Search for the cell housing the specified text and yield its (X, Y) center coordinate. 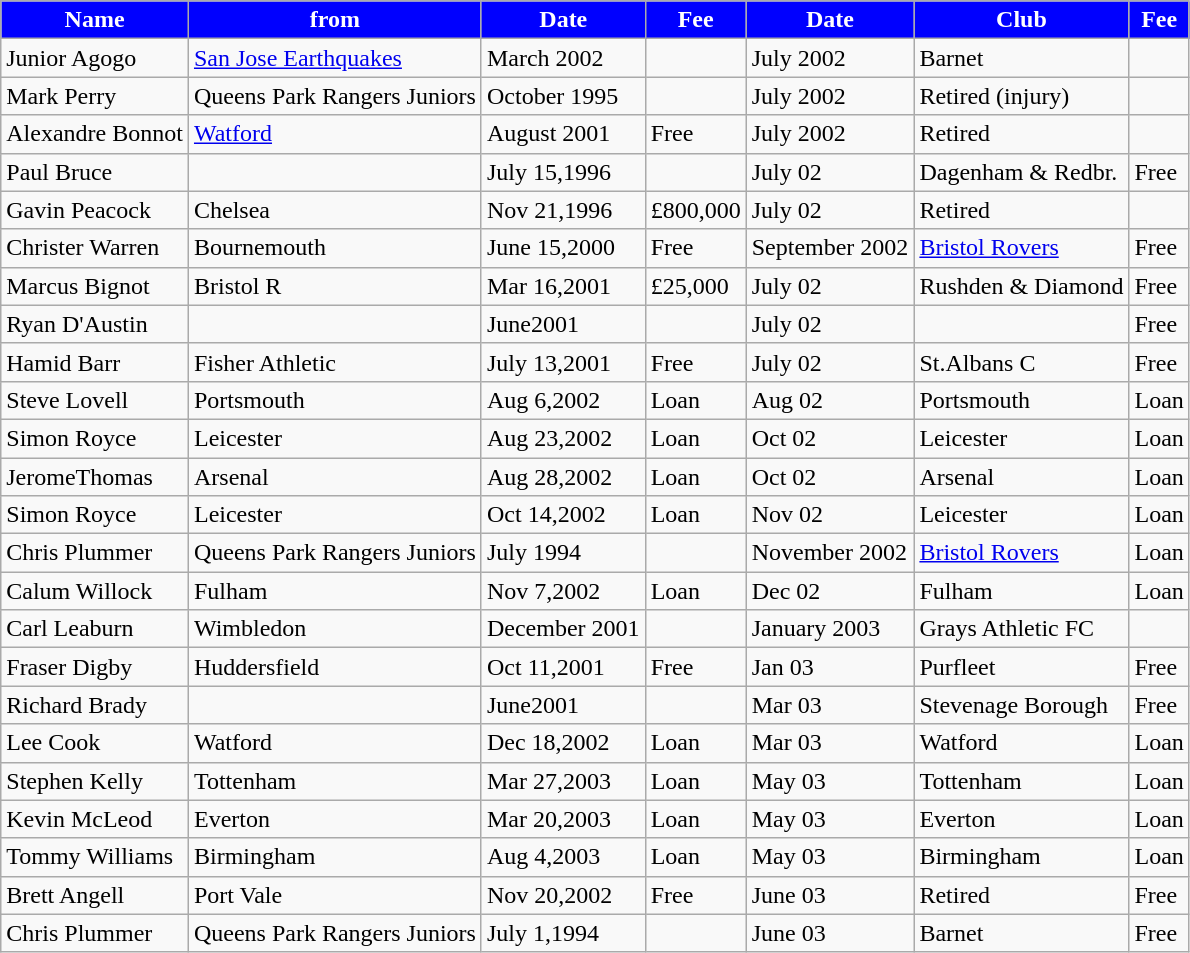
Kevin McLeod (95, 819)
Carl Leaburn (95, 629)
March 2002 (563, 58)
Aug 28,2002 (563, 477)
July 1994 (563, 553)
July 1,1994 (563, 933)
Richard Brady (95, 705)
Rushden & Diamond (1022, 286)
October 1995 (563, 96)
Christer Warren (95, 248)
Junior Agogo (95, 58)
Jan 03 (830, 667)
Mar 16,2001 (563, 286)
December 2001 (563, 629)
Hamid Barr (95, 362)
Lee Cook (95, 743)
July 15,1996 (563, 172)
Mar 27,2003 (563, 781)
Purfleet (1022, 667)
Nov 20,2002 (563, 895)
Fraser Digby (95, 667)
Stephen Kelly (95, 781)
Dec 18,2002 (563, 743)
Oct 11,2001 (563, 667)
from (334, 20)
Stevenage Borough (1022, 705)
June 15,2000 (563, 248)
Mark Perry (95, 96)
£800,000 (696, 210)
Brett Angell (95, 895)
Bristol R (334, 286)
Wimbledon (334, 629)
Fisher Athletic (334, 362)
St.Albans C (1022, 362)
Aug 4,2003 (563, 857)
Huddersfield (334, 667)
Aug 23,2002 (563, 438)
Mar 20,2003 (563, 819)
Chelsea (334, 210)
Gavin Peacock (95, 210)
Bournemouth (334, 248)
JeromeThomas (95, 477)
San Jose Earthquakes (334, 58)
Nov 21,1996 (563, 210)
January 2003 (830, 629)
Marcus Bignot (95, 286)
Name (95, 20)
Alexandre Bonnot (95, 134)
July 13,2001 (563, 362)
Oct 14,2002 (563, 515)
Club (1022, 20)
Dec 02 (830, 591)
Calum Willock (95, 591)
Retired (injury) (1022, 96)
Nov 02 (830, 515)
Nov 7,2002 (563, 591)
£25,000 (696, 286)
Ryan D'Austin (95, 324)
Steve Lovell (95, 400)
Aug 02 (830, 400)
Tommy Williams (95, 857)
Aug 6,2002 (563, 400)
August 2001 (563, 134)
Grays Athletic FC (1022, 629)
Dagenham & Redbr. (1022, 172)
September 2002 (830, 248)
Port Vale (334, 895)
November 2002 (830, 553)
Paul Bruce (95, 172)
